Determine the (X, Y) coordinate at the center of the cell enclosing the given text.  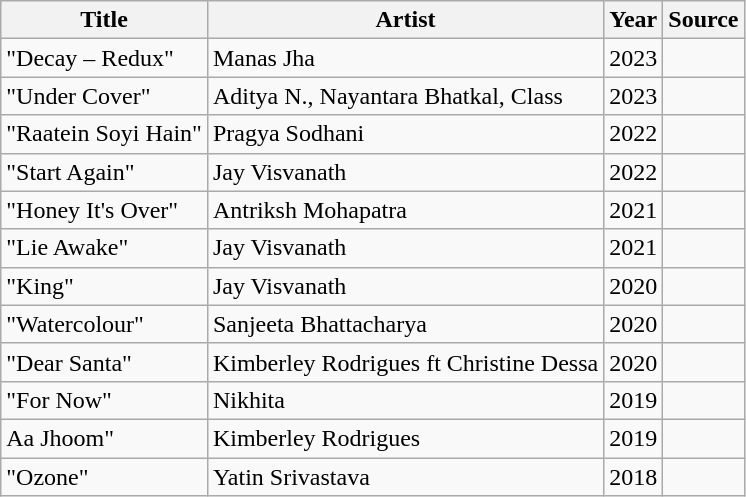
Nikhita (405, 400)
Manas Jha (405, 58)
2018 (634, 477)
Pragya Sodhani (405, 134)
"Lie Awake" (104, 248)
Aditya N., Nayantara Bhatkal, Class (405, 96)
Kimberley Rodrigues ft Christine Dessa (405, 362)
"Honey It's Over" (104, 210)
Title (104, 20)
"For Now" (104, 400)
Kimberley Rodrigues (405, 438)
Antriksh Mohapatra (405, 210)
"Raatein Soyi Hain" (104, 134)
"King" (104, 286)
"Start Again" (104, 172)
"Watercolour" (104, 324)
"Dear Santa" (104, 362)
Artist (405, 20)
Yatin Srivastava (405, 477)
Aa Jhoom" (104, 438)
Year (634, 20)
Sanjeeta Bhattacharya (405, 324)
"Decay – Redux" (104, 58)
Source (704, 20)
"Ozone" (104, 477)
"Under Cover" (104, 96)
